Pinpoint the cell where the given text exists, returning its [X, Y] midpoint coordinate. 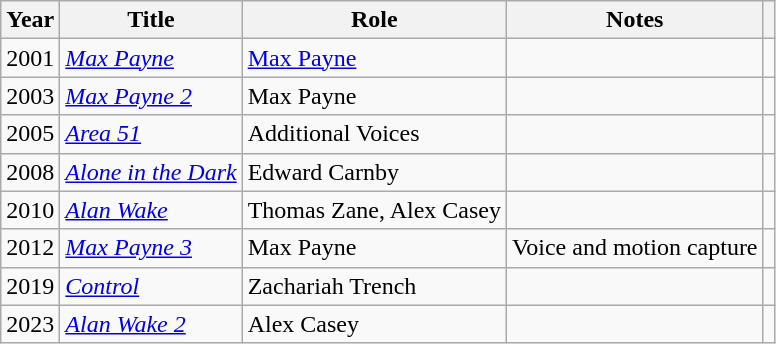
2008 [30, 172]
Notes [636, 20]
Alone in the Dark [151, 172]
2012 [30, 248]
Control [151, 286]
Role [374, 20]
2005 [30, 134]
Additional Voices [374, 134]
2010 [30, 210]
Title [151, 20]
Max Payne 2 [151, 96]
Year [30, 20]
Zachariah Trench [374, 286]
Voice and motion capture [636, 248]
2003 [30, 96]
Area 51 [151, 134]
Alan Wake [151, 210]
Thomas Zane, Alex Casey [374, 210]
Alex Casey [374, 324]
Max Payne 3 [151, 248]
Edward Carnby [374, 172]
2001 [30, 58]
2023 [30, 324]
Alan Wake 2 [151, 324]
2019 [30, 286]
